Provide the [x, y] coordinate of the cell's center where the given text is located.  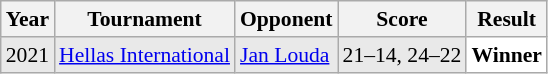
Hellas International [144, 55]
Winner [506, 55]
Year [28, 19]
Opponent [286, 19]
Score [402, 19]
2021 [28, 55]
Jan Louda [286, 55]
Tournament [144, 19]
Result [506, 19]
21–14, 24–22 [402, 55]
